Return the [x, y] coordinate for the center point of the cell that contains the specified text.  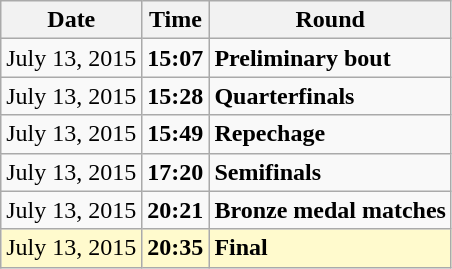
20:21 [176, 210]
15:49 [176, 134]
15:28 [176, 96]
Quarterfinals [330, 96]
Repechage [330, 134]
15:07 [176, 58]
Preliminary bout [330, 58]
Semifinals [330, 172]
Final [330, 248]
Time [176, 20]
20:35 [176, 248]
Date [72, 20]
Bronze medal matches [330, 210]
17:20 [176, 172]
Round [330, 20]
